Find where the given text appears and provide that cell's center as (x, y) coordinate. 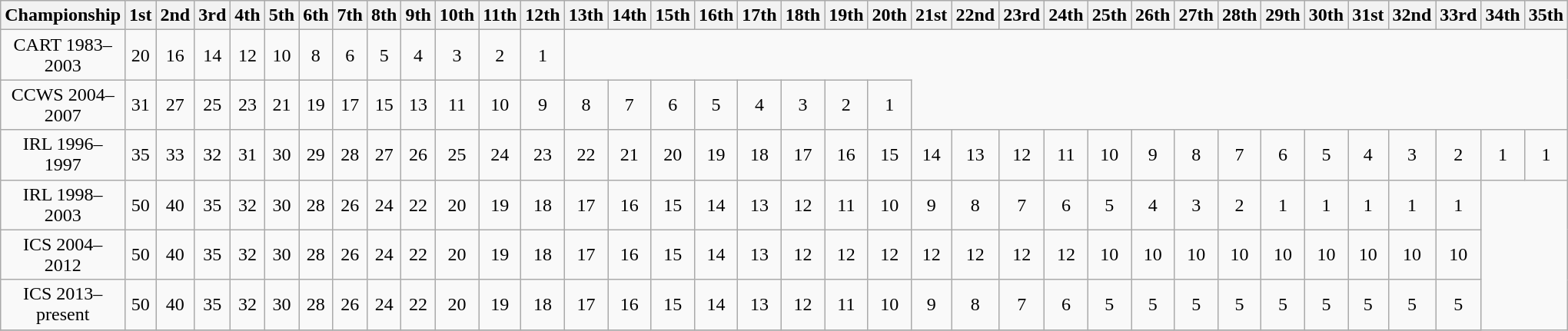
29 (316, 155)
32nd (1412, 15)
25th (1109, 15)
CCWS 2004–2007 (63, 104)
IRL 1998–2003 (63, 204)
ICS 2013–present (63, 304)
7th (350, 15)
29th (1283, 15)
1st (141, 15)
24th (1066, 15)
28th (1239, 15)
3rd (212, 15)
8th (384, 15)
5th (281, 15)
2nd (175, 15)
19th (846, 15)
20th (889, 15)
14th (630, 15)
35th (1546, 15)
31st (1368, 15)
27th (1196, 15)
34th (1503, 15)
11th (500, 15)
Championship (63, 15)
15th (673, 15)
10th (457, 15)
13th (586, 15)
17th (759, 15)
6th (316, 15)
33rd (1459, 15)
30th (1326, 15)
ICS 2004–2012 (63, 255)
18th (802, 15)
26th (1153, 15)
IRL 1996–1997 (63, 155)
12th (543, 15)
9th (418, 15)
4th (247, 15)
16th (716, 15)
23rd (1022, 15)
CART 1983–2003 (63, 55)
21st (931, 15)
22nd (975, 15)
33 (175, 155)
